Provide the [x, y] coordinate of the cell's center where the given text is located.  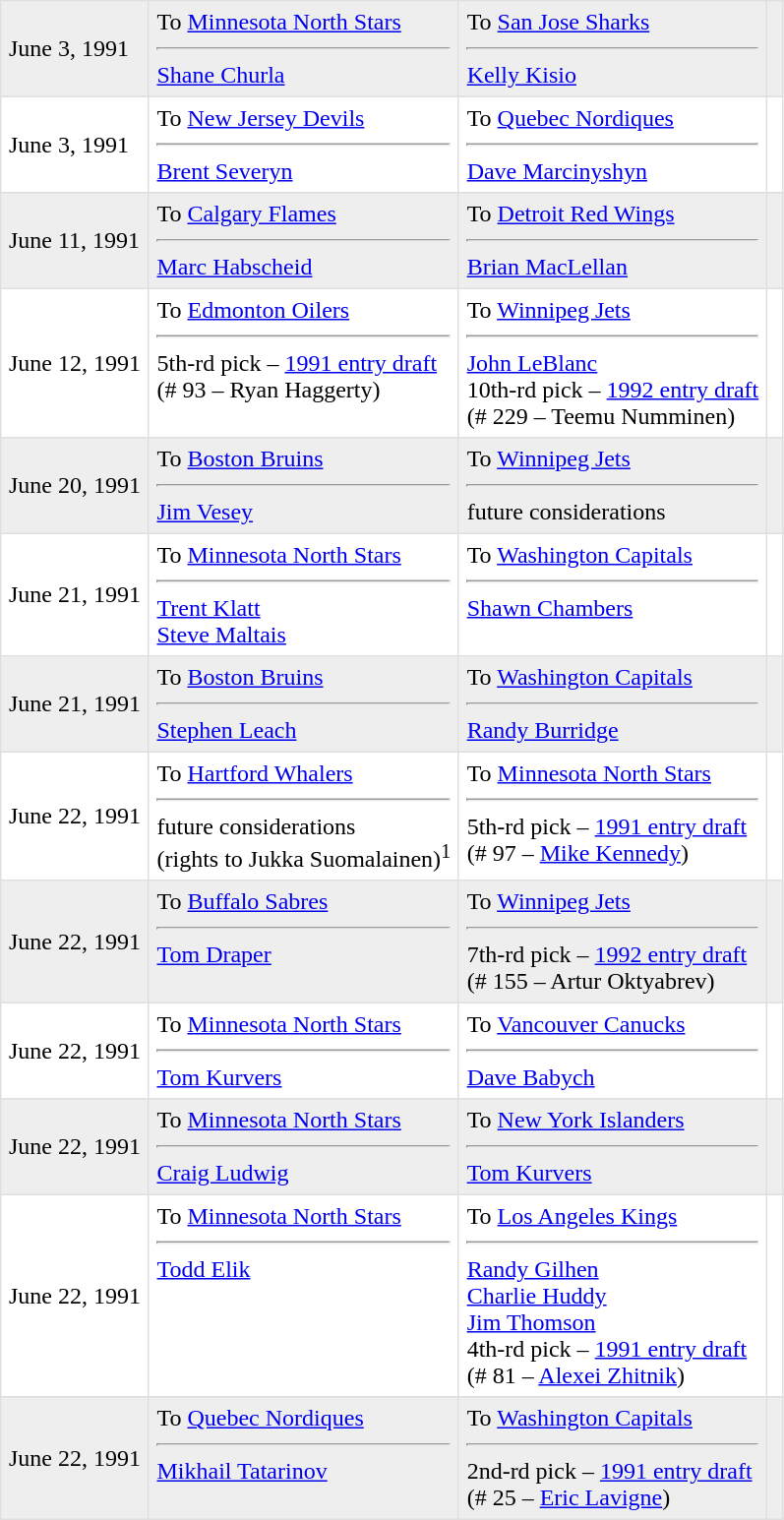
To Minnesota North StarsTodd Elik [303, 1297]
To Los Angeles KingsRandy GilhenCharlie HuddyJim Thomson4th-rd pick – 1991 entry draft(# 81 – Alexei Zhitnik) [612, 1297]
To Quebec NordiquesDave Marcinyshyn [612, 145]
To Washington CapitalsRandy Burridge [612, 704]
To Minnesota North StarsCraig Ludwig [303, 1147]
To San Jose SharksKelly Kisio [612, 49]
To Minnesota North StarsTrent KlattSteve Maltais [303, 594]
June 11, 1991 [75, 241]
To Minnesota North StarsShane Churla [303, 49]
To Vancouver CanucksDave Babych [612, 1052]
To Boston BruinsStephen Leach [303, 704]
To Winnipeg Jets7th-rd pick – 1992 entry draft(# 155 – Artur Oktyabrev) [612, 942]
June 20, 1991 [75, 486]
To New York IslandersTom Kurvers [612, 1147]
To Washington CapitalsShawn Chambers [612, 594]
To Calgary FlamesMarc Habscheid [303, 241]
To Quebec NordiquesMikhail Tatarinov [303, 1458]
To New Jersey DevilsBrent Severyn [303, 145]
To Winnipeg Jetsfuture considerations [612, 486]
To Detroit Red WingsBrian MacLellan [612, 241]
To Buffalo SabresTom Draper [303, 942]
To Washington Capitals2nd-rd pick – 1991 entry draft(# 25 – Eric Lavigne) [612, 1458]
June 12, 1991 [75, 363]
To Edmonton Oilers5th-rd pick – 1991 entry draft(# 93 – Ryan Haggerty) [303, 363]
To Minnesota North Stars5th-rd pick – 1991 entry draft(# 97 – Mike Kennedy) [612, 817]
To Hartford Whalersfuture considerations(rights to Jukka Suomalainen)1 [303, 817]
To Minnesota North StarsTom Kurvers [303, 1052]
To Boston BruinsJim Vesey [303, 486]
To Winnipeg JetsJohn LeBlanc10th-rd pick – 1992 entry draft(# 229 – Teemu Numminen) [612, 363]
